Find where the given text appears and provide that cell's center as (x, y) coordinate. 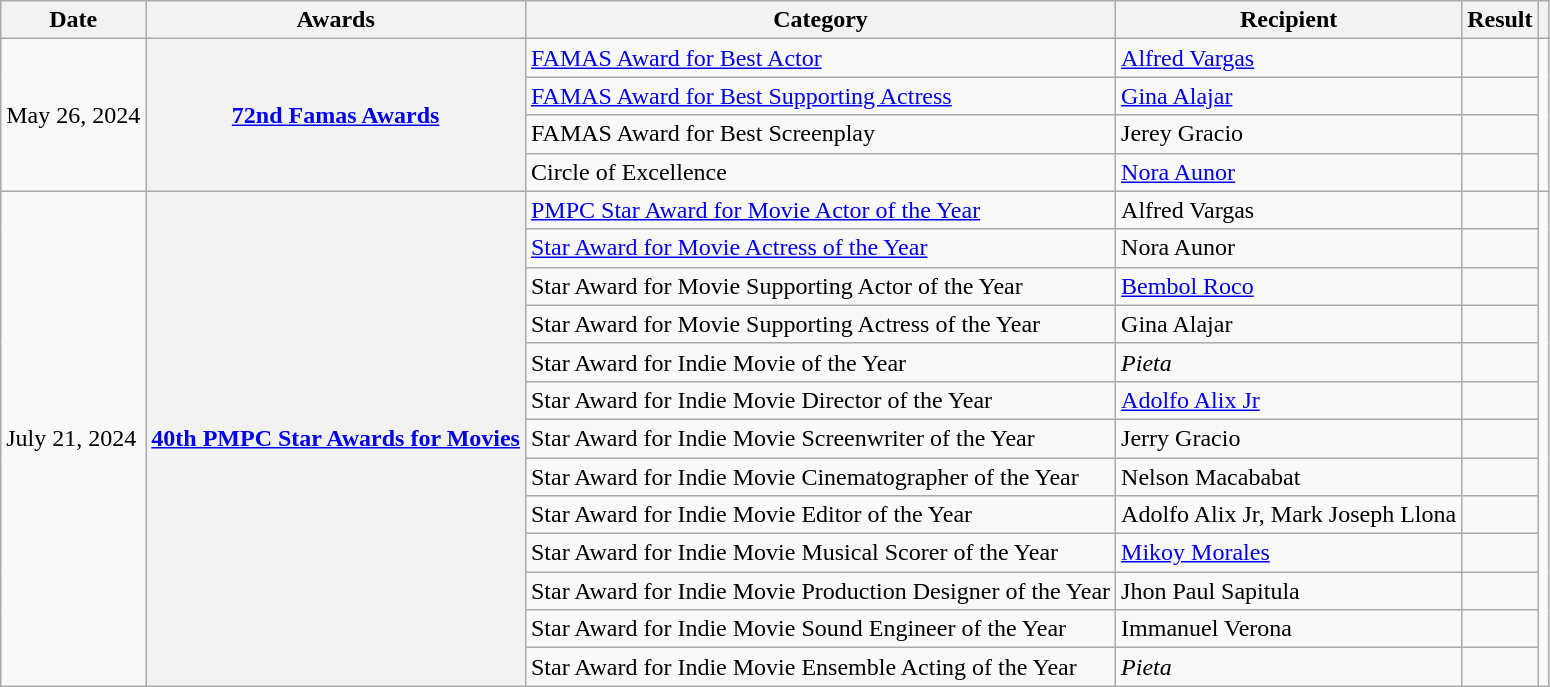
Immanuel Verona (1289, 629)
PMPC Star Award for Movie Actor of the Year (820, 210)
Recipient (1289, 20)
72nd Famas Awards (336, 115)
Bembol Roco (1289, 286)
Category (820, 20)
Mikoy Morales (1289, 553)
FAMAS Award for Best Actor (820, 58)
Star Award for Indie Movie Sound Engineer of the Year (820, 629)
FAMAS Award for Best Supporting Actress (820, 96)
Adolfo Alix Jr, Mark Joseph Llona (1289, 515)
Star Award for Indie Movie of the Year (820, 362)
Jhon Paul Sapitula (1289, 591)
Star Award for Indie Movie Production Designer of the Year (820, 591)
Star Award for Indie Movie Editor of the Year (820, 515)
Star Award for Movie Actress of the Year (820, 248)
Star Award for Indie Movie Musical Scorer of the Year (820, 553)
Jerey Gracio (1289, 134)
Star Award for Movie Supporting Actor of the Year (820, 286)
Star Award for Indie Movie Director of the Year (820, 400)
Star Award for Indie Movie Cinematographer of the Year (820, 477)
Jerry Gracio (1289, 438)
Result (1500, 20)
40th PMPC Star Awards for Movies (336, 438)
Star Award for Indie Movie Screenwriter of the Year (820, 438)
Awards (336, 20)
Nelson Macababat (1289, 477)
FAMAS Award for Best Screenplay (820, 134)
Adolfo Alix Jr (1289, 400)
Star Award for Movie Supporting Actress of the Year (820, 324)
July 21, 2024 (74, 438)
May 26, 2024 (74, 115)
Star Award for Indie Movie Ensemble Acting of the Year (820, 667)
Circle of Excellence (820, 172)
Date (74, 20)
